Output the [x, y] coordinate of the center of the cell containing the given text.  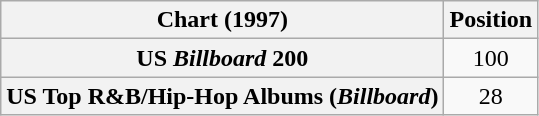
US Billboard 200 [222, 58]
Position [491, 20]
28 [491, 96]
100 [491, 58]
US Top R&B/Hip-Hop Albums (Billboard) [222, 96]
Chart (1997) [222, 20]
